Return [X, Y] of the center of cell containing provided text 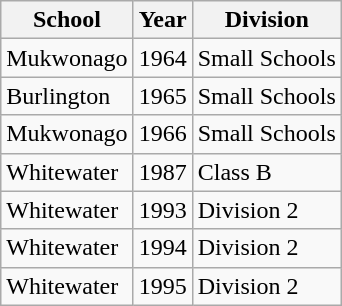
1966 [162, 134]
Class B [266, 172]
1995 [162, 286]
School [67, 20]
1993 [162, 210]
1964 [162, 58]
1987 [162, 172]
1994 [162, 248]
Year [162, 20]
Division [266, 20]
1965 [162, 96]
Burlington [67, 96]
